Detect which cell encompasses the target text, then output its (x, y) center coordinate. 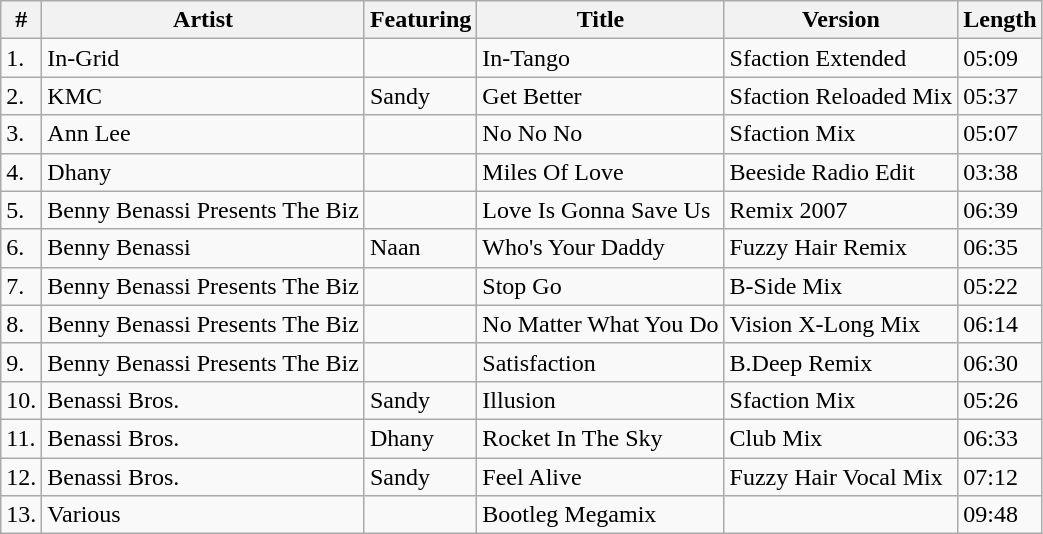
Love Is Gonna Save Us (600, 210)
2. (22, 96)
Remix 2007 (841, 210)
6. (22, 248)
Beeside Radio Edit (841, 172)
KMC (204, 96)
06:14 (1000, 324)
Various (204, 515)
09:48 (1000, 515)
Bootleg Megamix (600, 515)
4. (22, 172)
7. (22, 286)
Featuring (420, 20)
In-Tango (600, 58)
No Matter What You Do (600, 324)
06:35 (1000, 248)
Sfaction Extended (841, 58)
No No No (600, 134)
06:30 (1000, 362)
Sfaction Reloaded Mix (841, 96)
8. (22, 324)
Version (841, 20)
3. (22, 134)
05:26 (1000, 400)
Fuzzy Hair Remix (841, 248)
# (22, 20)
03:38 (1000, 172)
In-Grid (204, 58)
05:09 (1000, 58)
Get Better (600, 96)
06:39 (1000, 210)
Artist (204, 20)
13. (22, 515)
Vision X-Long Mix (841, 324)
B-Side Mix (841, 286)
Benny Benassi (204, 248)
5. (22, 210)
05:07 (1000, 134)
Club Mix (841, 438)
Length (1000, 20)
07:12 (1000, 477)
11. (22, 438)
Title (600, 20)
12. (22, 477)
Naan (420, 248)
Rocket In The Sky (600, 438)
Illusion (600, 400)
Feel Alive (600, 477)
Fuzzy Hair Vocal Mix (841, 477)
Stop Go (600, 286)
9. (22, 362)
Who's Your Daddy (600, 248)
05:22 (1000, 286)
05:37 (1000, 96)
Satisfaction (600, 362)
1. (22, 58)
Miles Of Love (600, 172)
06:33 (1000, 438)
B.Deep Remix (841, 362)
Ann Lee (204, 134)
10. (22, 400)
